Capture the cell that displays the provided text and extract its (X, Y) central coordinate. 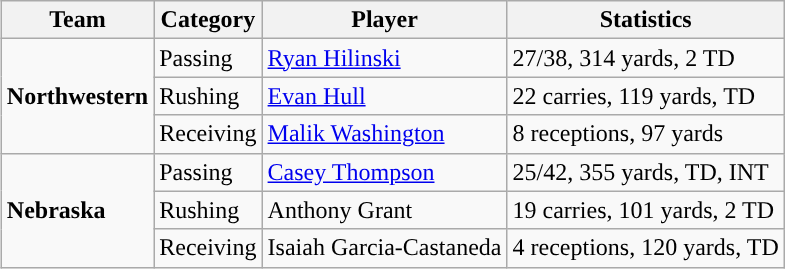
Player (384, 20)
Ryan Hilinski (384, 58)
Statistics (646, 20)
Casey Thompson (384, 172)
27/38, 314 yards, 2 TD (646, 58)
Evan Hull (384, 96)
Anthony Grant (384, 210)
Northwestern (77, 96)
22 carries, 119 yards, TD (646, 96)
Nebraska (77, 210)
4 receptions, 120 yards, TD (646, 248)
Malik Washington (384, 134)
Isaiah Garcia-Castaneda (384, 248)
25/42, 355 yards, TD, INT (646, 172)
19 carries, 101 yards, 2 TD (646, 210)
Category (208, 20)
8 receptions, 97 yards (646, 134)
Team (77, 20)
